Output the (x, y) coordinate of the center of the cell containing the given text.  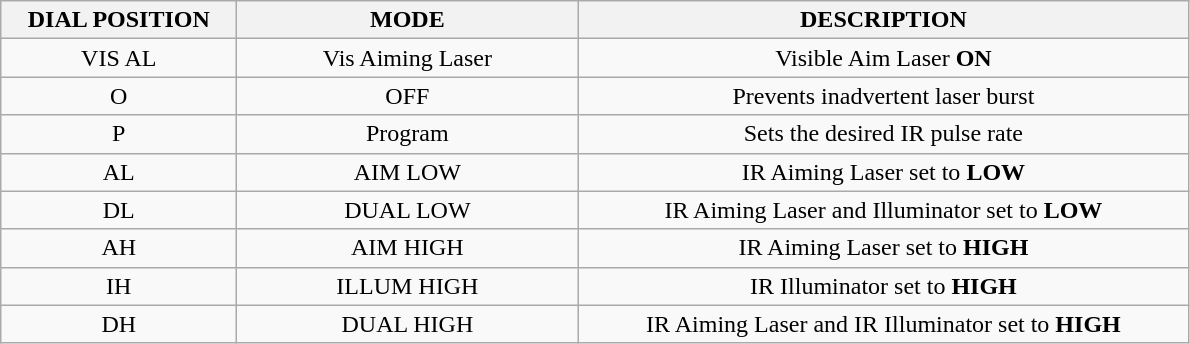
IR Aiming Laser and Illuminator set to LOW (884, 210)
DL (119, 210)
Visible Aim Laser ON (884, 58)
ILLUM HIGH (408, 286)
AIM HIGH (408, 248)
O (119, 96)
DH (119, 324)
IR Aiming Laser set to HIGH (884, 248)
DUAL LOW (408, 210)
IH (119, 286)
MODE (408, 20)
IR Aiming Laser set to LOW (884, 172)
DUAL HIGH (408, 324)
OFF (408, 96)
Sets the desired IR pulse rate (884, 134)
IR Aiming Laser and IR Illuminator set to HIGH (884, 324)
AIM LOW (408, 172)
P (119, 134)
Vis Aiming Laser (408, 58)
IR Illuminator set to HIGH (884, 286)
DESCRIPTION (884, 20)
Prevents inadvertent laser burst (884, 96)
AH (119, 248)
AL (119, 172)
Program (408, 134)
VIS AL (119, 58)
DIAL POSITION (119, 20)
